Locate the cell with the specified text and output its (x, y) center coordinate. 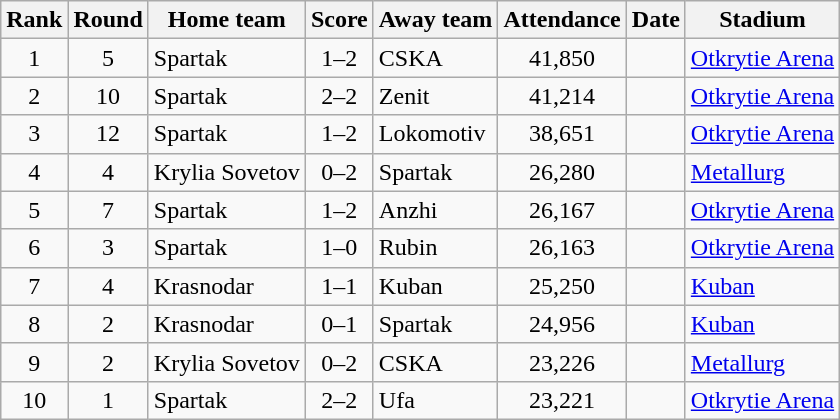
0–1 (339, 324)
6 (34, 248)
9 (34, 362)
Date (656, 20)
1–1 (339, 286)
38,651 (562, 134)
23,226 (562, 362)
Score (339, 20)
Stadium (762, 20)
Anzhi (436, 210)
Ufa (436, 400)
Zenit (436, 96)
1–0 (339, 248)
23,221 (562, 400)
8 (34, 324)
26,163 (562, 248)
Home team (226, 20)
Round (108, 20)
41,850 (562, 58)
41,214 (562, 96)
25,250 (562, 286)
24,956 (562, 324)
26,280 (562, 172)
12 (108, 134)
Lokomotiv (436, 134)
Attendance (562, 20)
Rubin (436, 248)
Away team (436, 20)
Rank (34, 20)
26,167 (562, 210)
